Find where the given text appears and provide that cell's center as [X, Y] coordinate. 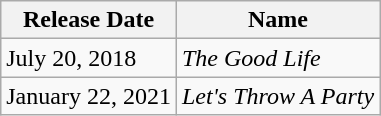
Let's Throw A Party [278, 96]
January 22, 2021 [89, 96]
The Good Life [278, 58]
July 20, 2018 [89, 58]
Release Date [89, 20]
Name [278, 20]
